Output the [x, y] coordinate of the center of the cell containing the given text.  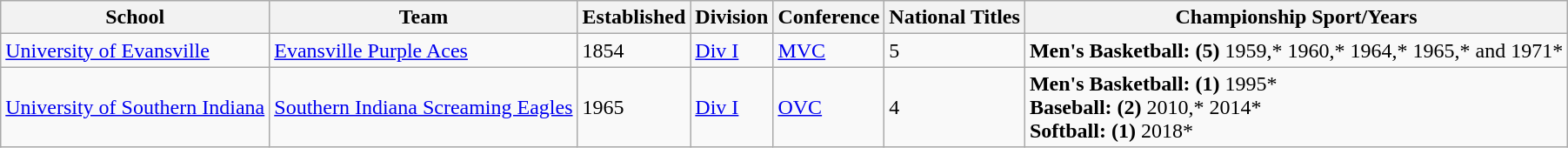
5 [955, 50]
Championship Sport/Years [1296, 17]
Men's Basketball: (1) 1995*Baseball: (2) 2010,* 2014*Softball: (1) 2018* [1296, 107]
Team [424, 17]
Division [732, 17]
Evansville Purple Aces [424, 50]
Southern Indiana Screaming Eagles [424, 107]
Conference [829, 17]
1965 [634, 107]
University of Evansville [136, 50]
1854 [634, 50]
University of Southern Indiana [136, 107]
MVC [829, 50]
School [136, 17]
Established [634, 17]
4 [955, 107]
Men's Basketball: (5) 1959,* 1960,* 1964,* 1965,* and 1971* [1296, 50]
National Titles [955, 17]
OVC [829, 107]
